Return the (x, y) coordinate for the center point of the cell that contains the specified text.  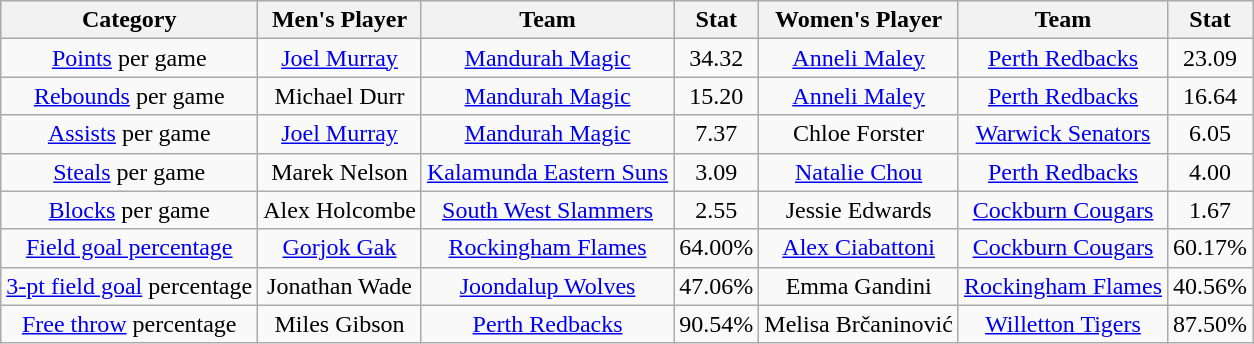
Gorjok Gak (340, 248)
7.37 (716, 134)
16.64 (1210, 96)
Melisa Brčaninović (859, 324)
Free throw percentage (130, 324)
South West Slammers (547, 210)
Women's Player (859, 20)
Marek Nelson (340, 172)
Emma Gandini (859, 286)
47.06% (716, 286)
4.00 (1210, 172)
87.50% (1210, 324)
Steals per game (130, 172)
Miles Gibson (340, 324)
1.67 (1210, 210)
Rebounds per game (130, 96)
Jessie Edwards (859, 210)
Points per game (130, 58)
Assists per game (130, 134)
40.56% (1210, 286)
90.54% (716, 324)
Men's Player (340, 20)
6.05 (1210, 134)
34.32 (716, 58)
Jonathan Wade (340, 286)
Field goal percentage (130, 248)
3.09 (716, 172)
23.09 (1210, 58)
Warwick Senators (1062, 134)
Category (130, 20)
60.17% (1210, 248)
15.20 (716, 96)
Kalamunda Eastern Suns (547, 172)
64.00% (716, 248)
Natalie Chou (859, 172)
Alex Ciabattoni (859, 248)
Joondalup Wolves (547, 286)
Willetton Tigers (1062, 324)
3-pt field goal percentage (130, 286)
2.55 (716, 210)
Blocks per game (130, 210)
Chloe Forster (859, 134)
Alex Holcombe (340, 210)
Michael Durr (340, 96)
